Detect which cell encompasses the target text, then output its (x, y) center coordinate. 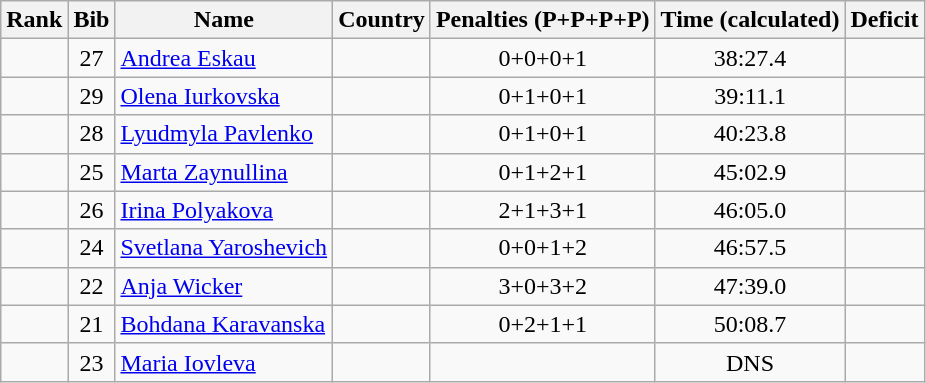
38:27.4 (750, 58)
Name (224, 20)
Andrea Eskau (224, 58)
46:05.0 (750, 210)
0+0+1+2 (542, 248)
23 (92, 362)
Deficit (884, 20)
26 (92, 210)
Marta Zaynullina (224, 172)
24 (92, 248)
Country (382, 20)
22 (92, 286)
50:08.7 (750, 324)
25 (92, 172)
21 (92, 324)
Anja Wicker (224, 286)
39:11.1 (750, 96)
Bohdana Karavanska (224, 324)
Rank (34, 20)
3+0+3+2 (542, 286)
0+1+2+1 (542, 172)
Bib (92, 20)
Olena Iurkovska (224, 96)
Penalties (P+P+P+P) (542, 20)
46:57.5 (750, 248)
27 (92, 58)
DNS (750, 362)
0+0+0+1 (542, 58)
47:39.0 (750, 286)
Time (calculated) (750, 20)
Maria Iovleva (224, 362)
Lyudmyla Pavlenko (224, 134)
40:23.8 (750, 134)
29 (92, 96)
45:02.9 (750, 172)
Irina Polyakova (224, 210)
28 (92, 134)
0+2+1+1 (542, 324)
Svetlana Yaroshevich (224, 248)
2+1+3+1 (542, 210)
